Determine the (x, y) coordinate at the center of the cell enclosing the given text.  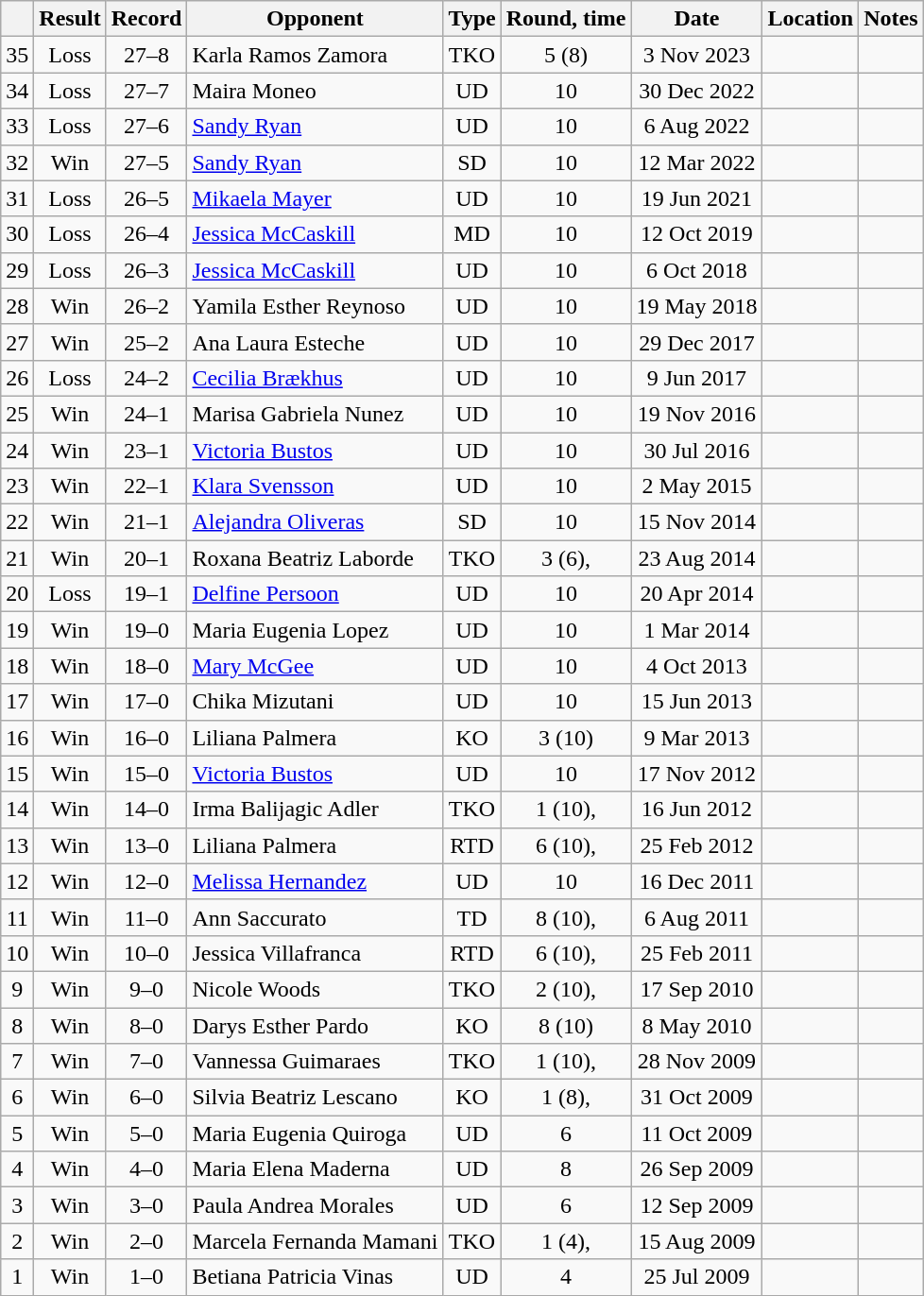
MD (472, 234)
6 Oct 2018 (697, 270)
13 (17, 845)
25–2 (146, 342)
12 Mar 2022 (697, 162)
23 (17, 486)
26 (17, 378)
27 (17, 342)
Marisa Gabriela Nunez (316, 414)
11 Oct 2009 (697, 1134)
8 (10) (566, 1025)
13–0 (146, 845)
14–0 (146, 810)
2 (17, 1241)
Klara Svensson (316, 486)
30 Dec 2022 (697, 91)
16 Dec 2011 (697, 881)
9 Jun 2017 (697, 378)
27–8 (146, 55)
29 (17, 270)
34 (17, 91)
Date (697, 19)
20–1 (146, 558)
17 (17, 702)
24 (17, 451)
18–0 (146, 666)
32 (17, 162)
21–1 (146, 522)
Record (146, 19)
19–0 (146, 630)
5 (8) (566, 55)
1 (17, 1277)
2 (10), (566, 989)
Jessica Villafranca (316, 953)
Delfine Persoon (316, 594)
17–0 (146, 702)
Nicole Woods (316, 989)
2 May 2015 (697, 486)
10–0 (146, 953)
22–1 (146, 486)
Betiana Patricia Vinas (316, 1277)
8 May 2010 (697, 1025)
26–5 (146, 198)
Type (472, 19)
3 (10) (566, 738)
Karla Ramos Zamora (316, 55)
6 Aug 2011 (697, 917)
26 Sep 2009 (697, 1169)
1 (4), (566, 1241)
Location (811, 19)
12 Oct 2019 (697, 234)
4–0 (146, 1169)
Maira Moneo (316, 91)
9–0 (146, 989)
19 Nov 2016 (697, 414)
20 (17, 594)
19 Jun 2021 (697, 198)
Roxana Beatriz Laborde (316, 558)
8–0 (146, 1025)
Mary McGee (316, 666)
23–1 (146, 451)
Paula Andrea Morales (316, 1205)
15 Nov 2014 (697, 522)
16 (17, 738)
2–0 (146, 1241)
Maria Eugenia Lopez (316, 630)
19 (17, 630)
15 Aug 2009 (697, 1241)
24–1 (146, 414)
9 (17, 989)
11–0 (146, 917)
6 Aug 2022 (697, 127)
Silvia Beatriz Lescano (316, 1098)
1 (8), (566, 1098)
1 Mar 2014 (697, 630)
26–3 (146, 270)
15 Jun 2013 (697, 702)
12 (17, 881)
19 May 2018 (697, 306)
20 Apr 2014 (697, 594)
27–7 (146, 91)
4 Oct 2013 (697, 666)
Maria Elena Maderna (316, 1169)
27–5 (146, 162)
15–0 (146, 774)
16–0 (146, 738)
17 Nov 2012 (697, 774)
Mikaela Mayer (316, 198)
25 Feb 2012 (697, 845)
3 Nov 2023 (697, 55)
3 (17, 1205)
24–2 (146, 378)
30 (17, 234)
16 Jun 2012 (697, 810)
11 (17, 917)
5–0 (146, 1134)
6–0 (146, 1098)
15 (17, 774)
5 (17, 1134)
7–0 (146, 1062)
Melissa Hernandez (316, 881)
25 Jul 2009 (697, 1277)
21 (17, 558)
Ana Laura Esteche (316, 342)
12–0 (146, 881)
26–4 (146, 234)
23 Aug 2014 (697, 558)
Darys Esther Pardo (316, 1025)
Ann Saccurato (316, 917)
Notes (891, 19)
8 (10), (566, 917)
9 Mar 2013 (697, 738)
17 Sep 2010 (697, 989)
Marcela Fernanda Mamani (316, 1241)
Yamila Esther Reynoso (316, 306)
18 (17, 666)
Chika Mizutani (316, 702)
3–0 (146, 1205)
27–6 (146, 127)
TD (472, 917)
Irma Balijagic Adler (316, 810)
Alejandra Oliveras (316, 522)
29 Dec 2017 (697, 342)
19–1 (146, 594)
30 Jul 2016 (697, 451)
22 (17, 522)
26–2 (146, 306)
Vannessa Guimaraes (316, 1062)
28 (17, 306)
Opponent (316, 19)
3 (6), (566, 558)
33 (17, 127)
25 (17, 414)
28 Nov 2009 (697, 1062)
35 (17, 55)
12 Sep 2009 (697, 1205)
31 (17, 198)
14 (17, 810)
1–0 (146, 1277)
7 (17, 1062)
Round, time (566, 19)
Cecilia Brækhus (316, 378)
25 Feb 2011 (697, 953)
Maria Eugenia Quiroga (316, 1134)
31 Oct 2009 (697, 1098)
Result (70, 19)
